From the cell containing the given text, extract its center point as [X, Y] coordinate. 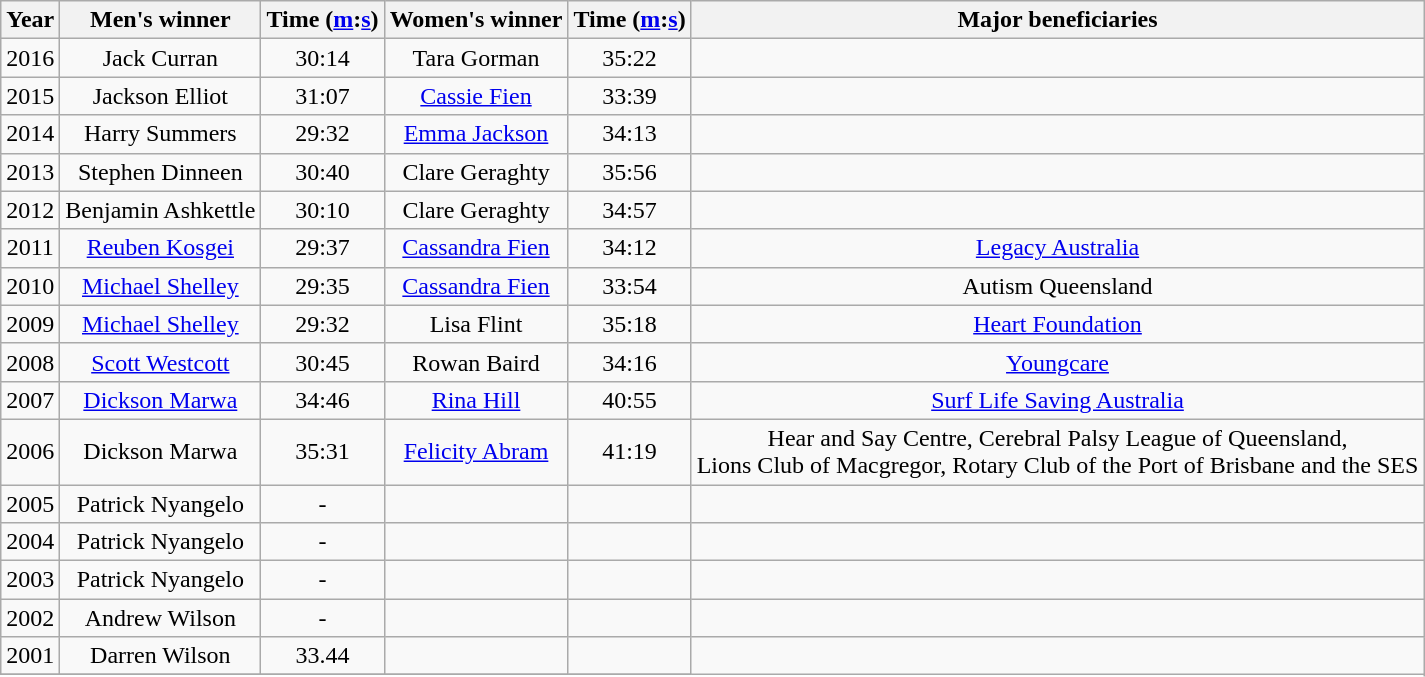
Cassie Fien [476, 96]
2015 [30, 96]
Tara Gorman [476, 58]
2011 [30, 248]
2010 [30, 286]
Surf Life Saving Australia [1058, 400]
35:18 [630, 324]
Youngcare [1058, 362]
35:56 [630, 172]
2009 [30, 324]
2006 [30, 452]
Scott Westcott [160, 362]
Andrew Wilson [160, 618]
2008 [30, 362]
2003 [30, 580]
35:22 [630, 58]
33.44 [322, 656]
Emma Jackson [476, 134]
Harry Summers [160, 134]
31:07 [322, 96]
33:39 [630, 96]
2005 [30, 503]
34:46 [322, 400]
Darren Wilson [160, 656]
2014 [30, 134]
30:14 [322, 58]
34:13 [630, 134]
Felicity Abram [476, 452]
33:54 [630, 286]
34:57 [630, 210]
Stephen Dinneen [160, 172]
30:45 [322, 362]
30:10 [322, 210]
Jack Curran [160, 58]
34:12 [630, 248]
Autism Queensland [1058, 286]
Rina Hill [476, 400]
Men's winner [160, 20]
2002 [30, 618]
2004 [30, 542]
41:19 [630, 452]
Year [30, 20]
Hear and Say Centre, Cerebral Palsy League of Queensland,Lions Club of Macgregor, Rotary Club of the Port of Brisbane and the SES [1058, 452]
Heart Foundation [1058, 324]
Women's winner [476, 20]
Major beneficiaries [1058, 20]
2013 [30, 172]
2016 [30, 58]
2007 [30, 400]
Legacy Australia [1058, 248]
Jackson Elliot [160, 96]
2001 [30, 656]
29:37 [322, 248]
Reuben Kosgei [160, 248]
29:35 [322, 286]
34:16 [630, 362]
Rowan Baird [476, 362]
30:40 [322, 172]
35:31 [322, 452]
Lisa Flint [476, 324]
40:55 [630, 400]
2012 [30, 210]
Benjamin Ashkettle [160, 210]
